Search for the cell housing the specified text and yield its [X, Y] center coordinate. 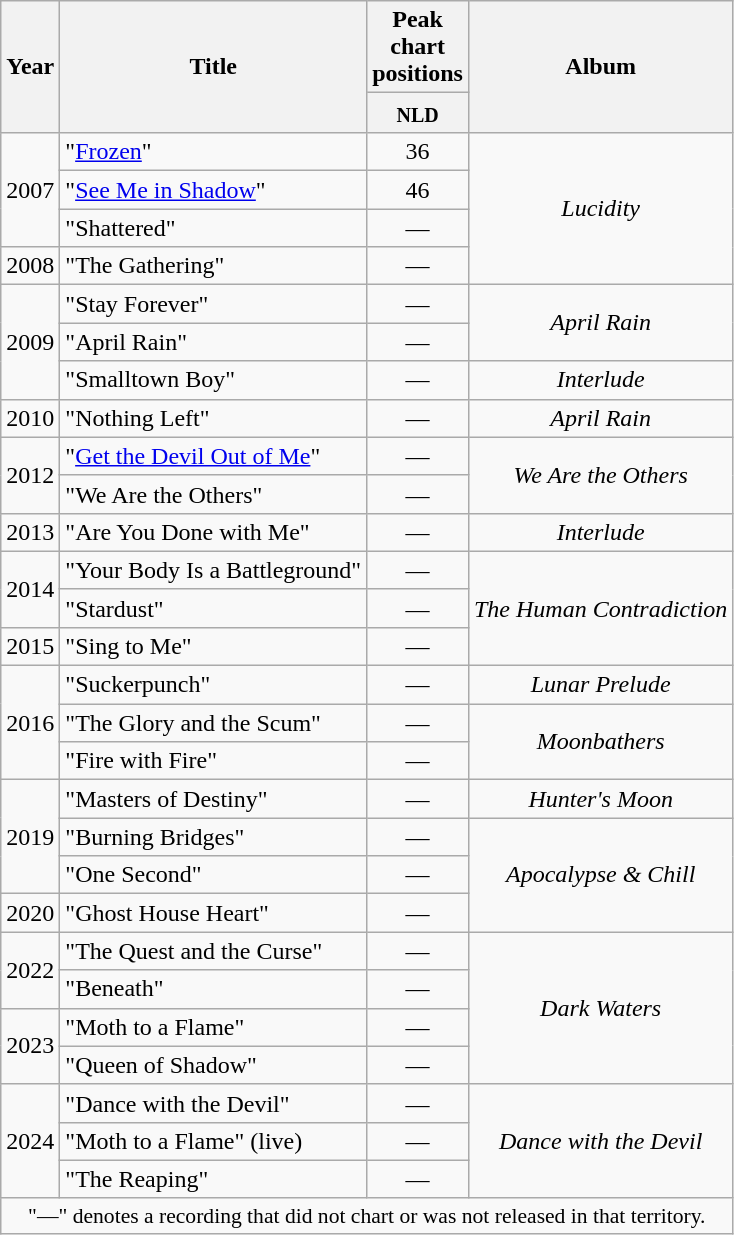
"Suckerpunch" [214, 685]
"Beneath" [214, 989]
"Stardust" [214, 608]
Lunar Prelude [600, 685]
We Are the Others [600, 475]
"Stay Forever" [214, 304]
"Burning Bridges" [214, 837]
Peak chart positions [418, 47]
The Human Contradiction [600, 608]
Apocalypse & Chill [600, 875]
"The Glory and the Scum" [214, 723]
Year [30, 67]
"Fire with Fire" [214, 761]
"Are You Done with Me" [214, 532]
"The Reaping" [214, 1179]
"Queen of Shadow" [214, 1065]
"Smalltown Boy" [214, 380]
"Ghost House Heart" [214, 913]
"The Quest and the Curse" [214, 951]
Lucidity [600, 209]
"Nothing Left" [214, 418]
2013 [30, 532]
2009 [30, 342]
"Your Body Is a Battleground" [214, 570]
Dark Waters [600, 1008]
2012 [30, 475]
36 [418, 152]
2020 [30, 913]
"Frozen" [214, 152]
NLD [418, 113]
Title [214, 67]
Album [600, 67]
"See Me in Shadow" [214, 190]
2010 [30, 418]
"Get the Devil Out of Me" [214, 456]
2014 [30, 589]
"Moth to a Flame" [214, 1027]
"Moth to a Flame" (live) [214, 1141]
Dance with the Devil [600, 1141]
"Dance with the Devil" [214, 1103]
"April Rain" [214, 342]
"Shattered" [214, 228]
2007 [30, 190]
Moonbathers [600, 742]
2019 [30, 837]
2016 [30, 723]
2023 [30, 1046]
Hunter's Moon [600, 799]
46 [418, 190]
"One Second" [214, 875]
2024 [30, 1141]
2008 [30, 266]
"Masters of Destiny" [214, 799]
2022 [30, 970]
"Sing to Me" [214, 646]
2015 [30, 646]
"—" denotes a recording that did not chart or was not released in that territory. [367, 1216]
"The Gathering" [214, 266]
"We Are the Others" [214, 494]
